Return [x, y] of the center of cell containing provided text 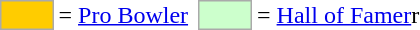
= Pro Bowler [124, 15]
